Locate the cell with the specified text and output its (x, y) center coordinate. 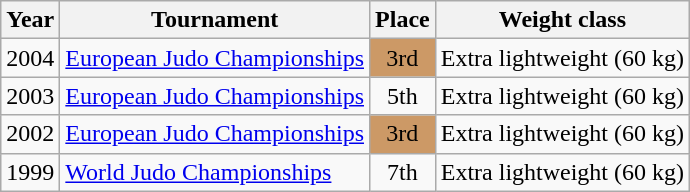
Tournament (215, 20)
World Judo Championships (215, 172)
Weight class (562, 20)
2002 (30, 134)
Year (30, 20)
2004 (30, 58)
7th (403, 172)
Place (403, 20)
5th (403, 96)
2003 (30, 96)
1999 (30, 172)
